Provide the [x, y] coordinate of the cell's center where the given text is located.  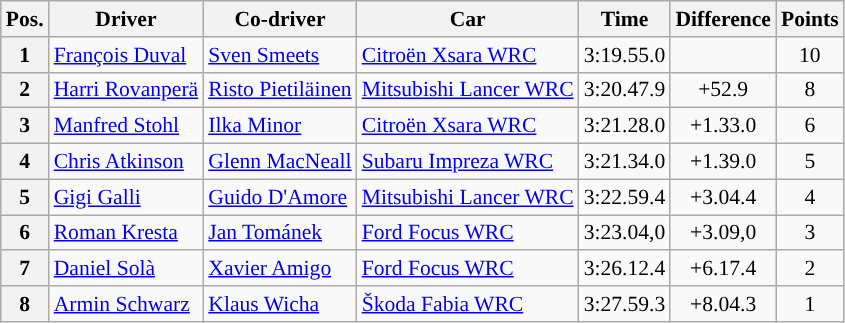
+3.09,0 [723, 233]
Chris Atkinson [126, 162]
3:20.47.9 [625, 90]
Difference [723, 19]
Subaru Impreza WRC [468, 162]
3:27.59.3 [625, 304]
3:19.55.0 [625, 55]
Armin Schwarz [126, 304]
Points [810, 19]
Gigi Galli [126, 197]
Glenn MacNeall [280, 162]
Harri Rovanperä [126, 90]
Xavier Amigo [280, 269]
Sven Smeets [280, 55]
Driver [126, 19]
+1.39.0 [723, 162]
Time [625, 19]
Daniel Solà [126, 269]
7 [25, 269]
3:22.59.4 [625, 197]
Pos. [25, 19]
Car [468, 19]
Roman Kresta [126, 233]
3:21.34.0 [625, 162]
Ilka Minor [280, 126]
+1.33.0 [723, 126]
Co-driver [280, 19]
+6.17.4 [723, 269]
3:23.04,0 [625, 233]
+8.04.3 [723, 304]
Guido D'Amore [280, 197]
+3.04.4 [723, 197]
+52.9 [723, 90]
Risto Pietiläinen [280, 90]
Manfred Stohl [126, 126]
Jan Tománek [280, 233]
3:26.12.4 [625, 269]
Škoda Fabia WRC [468, 304]
10 [810, 55]
François Duval [126, 55]
Klaus Wicha [280, 304]
3:21.28.0 [625, 126]
